For the text-containing cell, return its midpoint in [x, y] coordinate format. 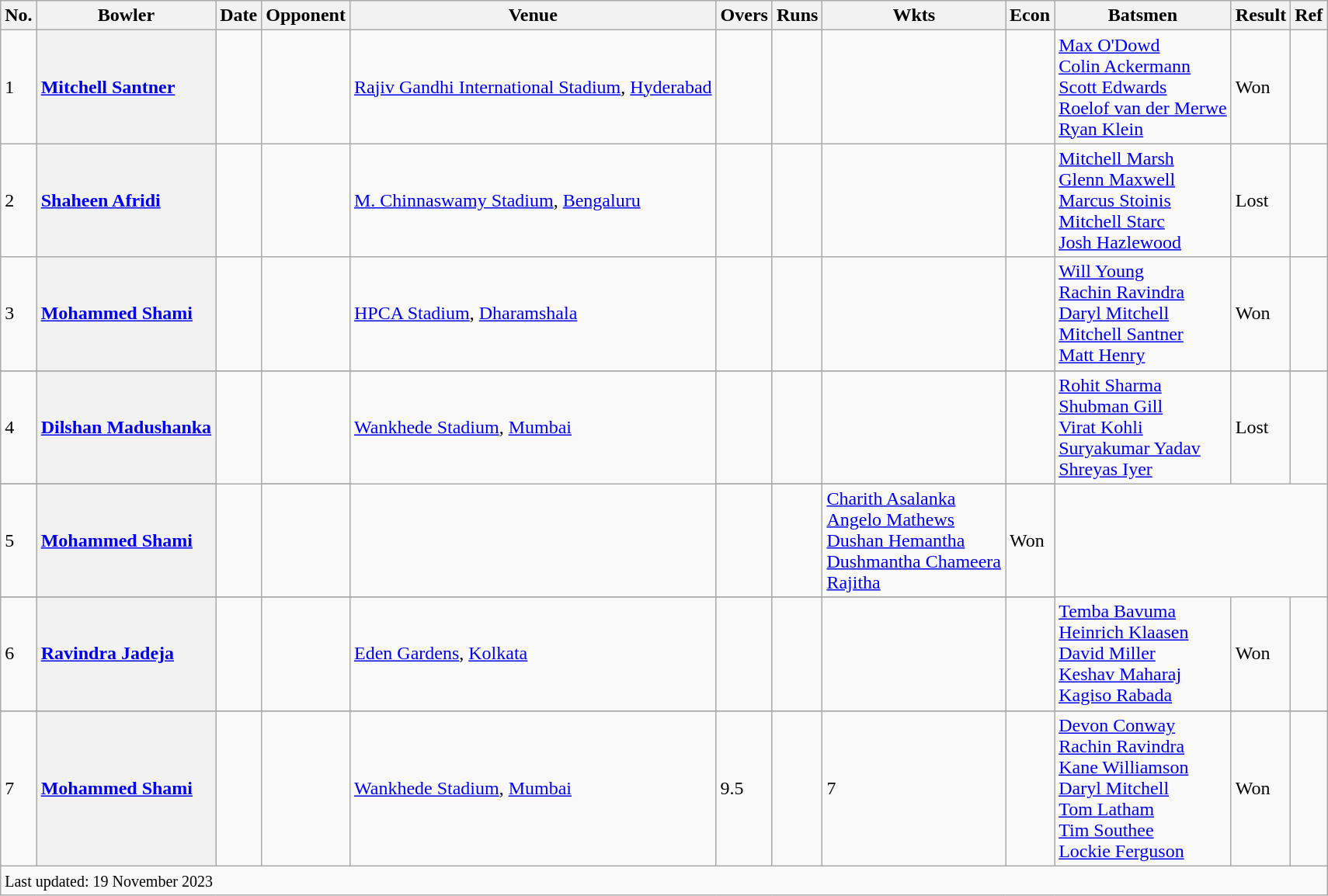
Mitchell Santner [126, 87]
Devon ConwayRachin RavindraKane WilliamsonDaryl MitchellTom LathamTim SoutheeLockie Ferguson [1143, 788]
Last updated: 19 November 2023 [664, 880]
Rajiv Gandhi International Stadium, Hyderabad [533, 87]
Overs [744, 16]
HPCA Stadium, Dharamshala [533, 314]
Charith AsalankaAngelo MathewsDushan HemanthaDushmantha ChameeraRajitha [914, 540]
Ref [1309, 16]
1 [19, 87]
Eden Gardens, Kolkata [533, 654]
Batsmen [1143, 16]
Mitchell MarshGlenn MaxwellMarcus StoinisMitchell StarcJosh Hazlewood [1143, 200]
Econ [1030, 16]
Date [239, 16]
Wkts [914, 16]
Dilshan Madushanka [126, 427]
Opponent [306, 16]
Temba BavumaHeinrich KlaasenDavid MillerKeshav MaharajKagiso Rabada [1143, 654]
3 [19, 314]
6 [19, 654]
No. [19, 16]
Bowler [126, 16]
Will YoungRachin Ravindra Daryl MitchellMitchell SantnerMatt Henry [1143, 314]
Venue [533, 16]
Max O'DowdColin Ackermann Scott EdwardsRoelof van der MerweRyan Klein [1143, 87]
Result [1260, 16]
M. Chinnaswamy Stadium, Bengaluru [533, 200]
Ravindra Jadeja [126, 654]
9.5 [744, 788]
Rohit SharmaShubman GillVirat KohliSuryakumar YadavShreyas Iyer [1143, 427]
Shaheen Afridi [126, 200]
2 [19, 200]
4 [19, 427]
Runs [797, 16]
5 [19, 540]
